Find where the given text appears and provide that cell's center as (x, y) coordinate. 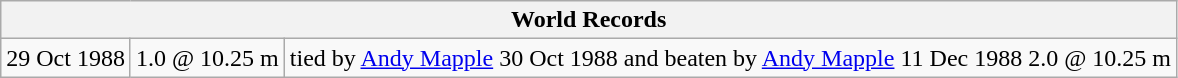
1.0 @ 10.25 m (207, 58)
29 Oct 1988 (66, 58)
World Records (589, 20)
tied by Andy Mapple 30 Oct 1988 and beaten by Andy Mapple 11 Dec 1988 2.0 @ 10.25 m (730, 58)
